Output the (x, y) coordinate of the center of the cell containing the given text.  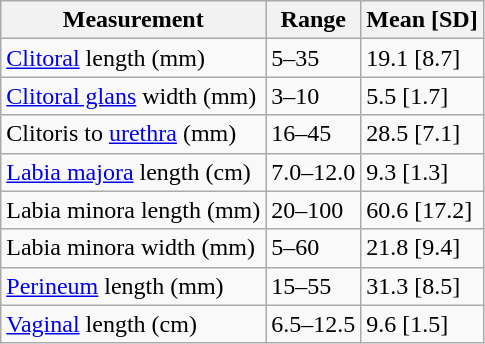
28.5 [7.1] (422, 134)
Clitoris to urethra (mm) (134, 134)
Clitoral length (mm) (134, 58)
Measurement (134, 20)
Labia majora length (cm) (134, 172)
Labia minora width (mm) (134, 248)
3–10 (314, 96)
21.8 [9.4] (422, 248)
5–60 (314, 248)
5–35 (314, 58)
9.3 [1.3] (422, 172)
Mean [SD] (422, 20)
6.5–12.5 (314, 324)
Range (314, 20)
Perineum length (mm) (134, 286)
20–100 (314, 210)
5.5 [1.7] (422, 96)
31.3 [8.5] (422, 286)
15–55 (314, 286)
19.1 [8.7] (422, 58)
16–45 (314, 134)
Vaginal length (cm) (134, 324)
60.6 [17.2] (422, 210)
Clitoral glans width (mm) (134, 96)
Labia minora length (mm) (134, 210)
7.0–12.0 (314, 172)
9.6 [1.5] (422, 324)
